Pinpoint the cell where the given text exists, returning its [X, Y] midpoint coordinate. 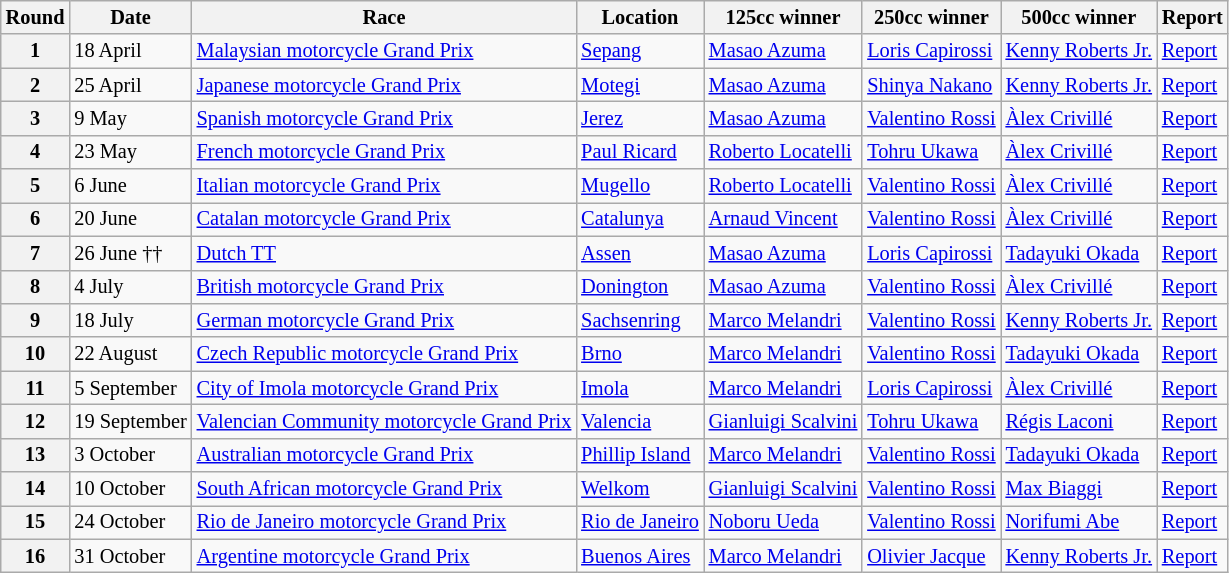
Mugello [640, 186]
Régis Laconi [1079, 421]
Location [640, 17]
Max Biaggi [1079, 489]
6 [36, 219]
Norifumi Abe [1079, 522]
23 May [130, 152]
Valencia [640, 421]
Shinya Nakano [931, 85]
Imola [640, 388]
Dutch TT [384, 253]
11 [36, 388]
Sachsenring [640, 320]
250cc winner [931, 17]
Paul Ricard [640, 152]
Assen [640, 253]
14 [36, 489]
Round [36, 17]
3 October [130, 455]
9 May [130, 118]
Australian motorcycle Grand Prix [384, 455]
Motegi [640, 85]
25 April [130, 85]
18 July [130, 320]
Japanese motorcycle Grand Prix [384, 85]
Buenos Aires [640, 556]
2 [36, 85]
Sepang [640, 51]
Race [384, 17]
5 [36, 186]
15 [36, 522]
20 June [130, 219]
16 [36, 556]
18 April [130, 51]
Noboru Ueda [784, 522]
31 October [130, 556]
Catalan motorcycle Grand Prix [384, 219]
Czech Republic motorcycle Grand Prix [384, 354]
Argentine motorcycle Grand Prix [384, 556]
10 [36, 354]
Welkom [640, 489]
4 July [130, 287]
26 June †† [130, 253]
12 [36, 421]
German motorcycle Grand Prix [384, 320]
Donington [640, 287]
9 [36, 320]
Italian motorcycle Grand Prix [384, 186]
Catalunya [640, 219]
Arnaud Vincent [784, 219]
7 [36, 253]
City of Imola motorcycle Grand Prix [384, 388]
Spanish motorcycle Grand Prix [384, 118]
Malaysian motorcycle Grand Prix [384, 51]
10 October [130, 489]
19 September [130, 421]
Date [130, 17]
British motorcycle Grand Prix [384, 287]
4 [36, 152]
Olivier Jacque [931, 556]
125cc winner [784, 17]
Rio de Janeiro motorcycle Grand Prix [384, 522]
1 [36, 51]
13 [36, 455]
500cc winner [1079, 17]
6 June [130, 186]
8 [36, 287]
24 October [130, 522]
Brno [640, 354]
22 August [130, 354]
Phillip Island [640, 455]
French motorcycle Grand Prix [384, 152]
Jerez [640, 118]
5 September [130, 388]
3 [36, 118]
Rio de Janeiro [640, 522]
South African motorcycle Grand Prix [384, 489]
Valencian Community motorcycle Grand Prix [384, 421]
